From the cell containing the given text, extract its center point as (x, y) coordinate. 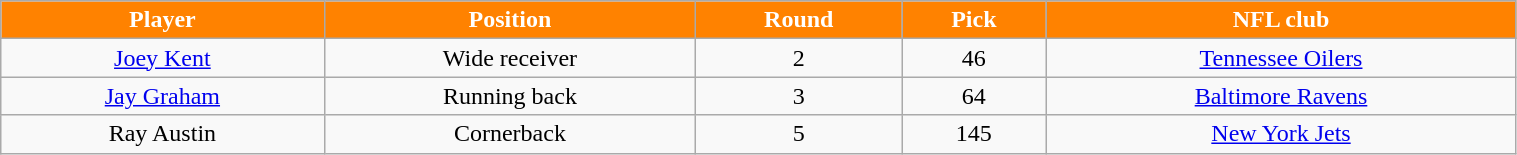
Cornerback (510, 134)
Running back (510, 96)
Baltimore Ravens (1281, 96)
5 (799, 134)
145 (974, 134)
Player (162, 20)
Position (510, 20)
Tennessee Oilers (1281, 58)
New York Jets (1281, 134)
Ray Austin (162, 134)
3 (799, 96)
Jay Graham (162, 96)
Pick (974, 20)
Round (799, 20)
46 (974, 58)
2 (799, 58)
NFL club (1281, 20)
64 (974, 96)
Joey Kent (162, 58)
Wide receiver (510, 58)
